Determine the [X, Y] coordinate at the center of the cell enclosing the given text.  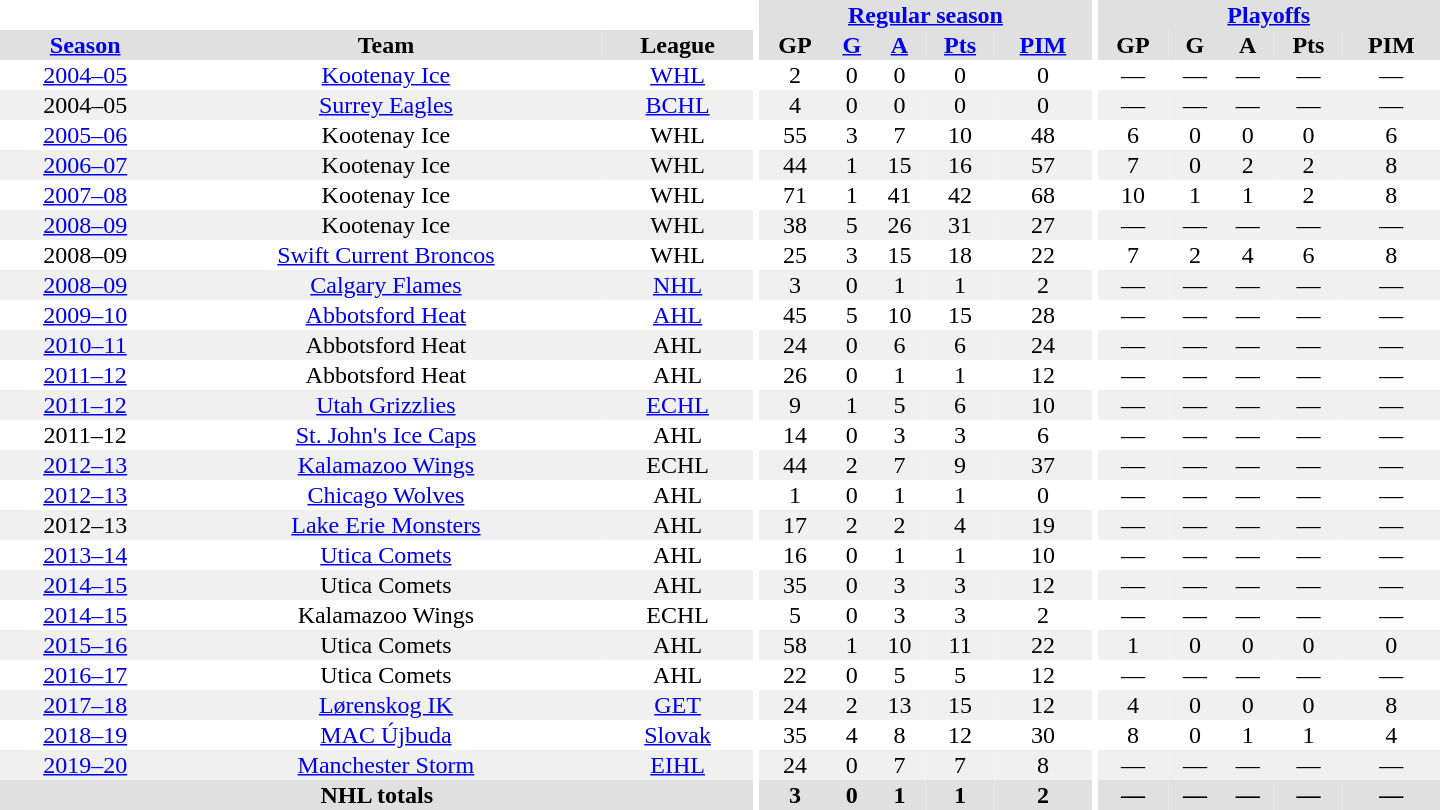
NHL totals [377, 795]
45 [794, 315]
2018–19 [85, 735]
Utah Grizzlies [386, 405]
2007–08 [85, 195]
St. John's Ice Caps [386, 435]
Calgary Flames [386, 285]
MAC Újbuda [386, 735]
Lørenskog IK [386, 705]
2009–10 [85, 315]
14 [794, 435]
2017–18 [85, 705]
Lake Erie Monsters [386, 525]
Regular season [925, 15]
68 [1042, 195]
58 [794, 645]
Surrey Eagles [386, 105]
28 [1042, 315]
2010–11 [85, 345]
17 [794, 525]
Swift Current Broncos [386, 255]
13 [900, 705]
GET [678, 705]
31 [960, 225]
42 [960, 195]
2013–14 [85, 555]
Manchester Storm [386, 765]
2005–06 [85, 135]
48 [1042, 135]
Slovak [678, 735]
19 [1042, 525]
38 [794, 225]
2016–17 [85, 675]
Chicago Wolves [386, 495]
18 [960, 255]
71 [794, 195]
55 [794, 135]
57 [1042, 165]
BCHL [678, 105]
League [678, 45]
2006–07 [85, 165]
NHL [678, 285]
Playoffs [1268, 15]
41 [900, 195]
2015–16 [85, 645]
30 [1042, 735]
27 [1042, 225]
Team [386, 45]
37 [1042, 465]
11 [960, 645]
25 [794, 255]
Season [85, 45]
EIHL [678, 765]
2019–20 [85, 765]
